Find where the given text appears and provide that cell's center as (x, y) coordinate. 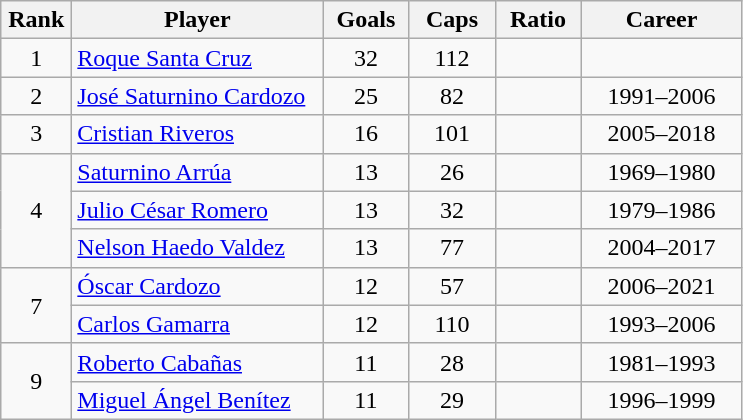
1969–1980 (662, 172)
Rank (36, 20)
Julio César Romero (198, 210)
Goals (366, 20)
1993–2006 (662, 324)
Carlos Gamarra (198, 324)
3 (36, 134)
1991–2006 (662, 96)
2 (36, 96)
Miguel Ángel Benítez (198, 400)
Player (198, 20)
29 (452, 400)
Cristian Riveros (198, 134)
2005–2018 (662, 134)
Career (662, 20)
2006–2021 (662, 286)
7 (36, 305)
José Saturnino Cardozo (198, 96)
28 (452, 362)
112 (452, 58)
57 (452, 286)
Ratio (538, 20)
Roque Santa Cruz (198, 58)
1996–1999 (662, 400)
110 (452, 324)
Saturnino Arrúa (198, 172)
77 (452, 248)
Caps (452, 20)
26 (452, 172)
25 (366, 96)
Óscar Cardozo (198, 286)
2004–2017 (662, 248)
1 (36, 58)
Nelson Haedo Valdez (198, 248)
101 (452, 134)
Roberto Cabañas (198, 362)
4 (36, 210)
1979–1986 (662, 210)
1981–1993 (662, 362)
9 (36, 381)
16 (366, 134)
82 (452, 96)
